Determine the (X, Y) coordinate at the center of the cell enclosing the given text.  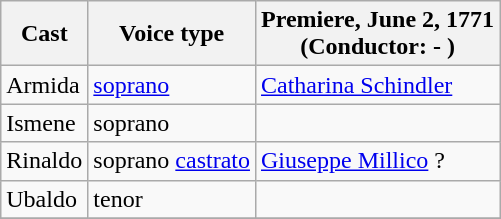
Ismene (44, 123)
tenor (172, 199)
Voice type (172, 34)
Armida (44, 85)
Rinaldo (44, 161)
Catharina Schindler (377, 85)
Premiere, June 2, 1771(Conductor: - ) (377, 34)
Ubaldo (44, 199)
soprano castrato (172, 161)
Cast (44, 34)
Giuseppe Millico ? (377, 161)
